Return (x, y) of the center of cell containing provided text 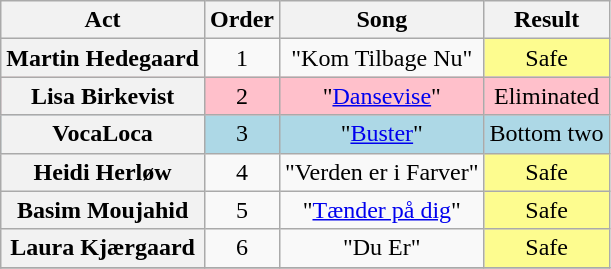
3 (242, 134)
Martin Hedegaard (103, 58)
Order (242, 20)
6 (242, 248)
Laura Kjærgaard (103, 248)
Lisa Birkevist (103, 96)
"Buster" (382, 134)
Act (103, 20)
"Tænder på dig" (382, 210)
Eliminated (546, 96)
Song (382, 20)
1 (242, 58)
Heidi Herløw (103, 172)
"Du Er" (382, 248)
Result (546, 20)
4 (242, 172)
"Dansevise" (382, 96)
"Kom Tilbage Nu" (382, 58)
VocaLoca (103, 134)
Bottom two (546, 134)
2 (242, 96)
"Verden er i Farver" (382, 172)
5 (242, 210)
Basim Moujahid (103, 210)
